Detect which cell encompasses the target text, then output its [x, y] center coordinate. 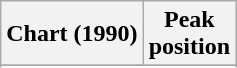
Peakposition [189, 34]
Chart (1990) [72, 34]
